Provide the [X, Y] coordinate of the cell's center where the given text is located.  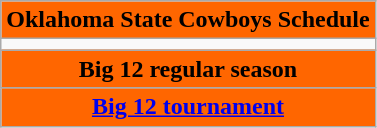
Oklahoma State Cowboys Schedule [188, 20]
Big 12 tournament [188, 107]
Big 12 regular season [188, 69]
